Output the [X, Y] coordinate of the center of the cell containing the given text.  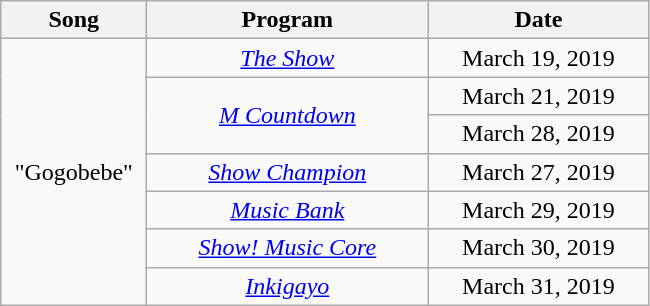
Show! Music Core [288, 248]
Music Bank [288, 210]
March 30, 2019 [538, 248]
The Show [288, 58]
M Countdown [288, 115]
Show Champion [288, 172]
March 19, 2019 [538, 58]
"Gogobebe" [74, 172]
March 27, 2019 [538, 172]
Inkigayo [288, 286]
Date [538, 20]
March 21, 2019 [538, 96]
March 31, 2019 [538, 286]
Program [288, 20]
March 29, 2019 [538, 210]
March 28, 2019 [538, 134]
Song [74, 20]
